Find where the given text appears and provide that cell's center as (X, Y) coordinate. 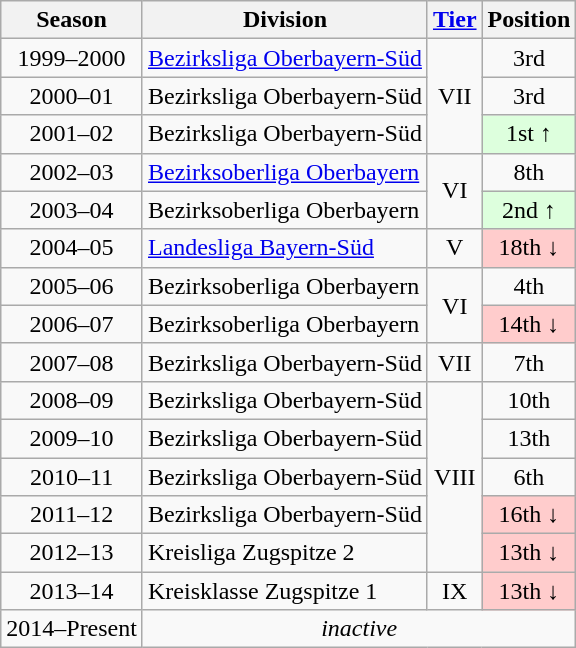
VIII (454, 476)
18th ↓ (529, 248)
IX (454, 591)
8th (529, 172)
Kreisliga Zugspitze 2 (284, 553)
2007–08 (72, 362)
2nd ↑ (529, 210)
2004–05 (72, 248)
Season (72, 20)
2000–01 (72, 96)
1999–2000 (72, 58)
2010–11 (72, 477)
V (454, 248)
14th ↓ (529, 324)
Position (529, 20)
inactive (358, 629)
4th (529, 286)
6th (529, 477)
2006–07 (72, 324)
7th (529, 362)
Landesliga Bayern-Süd (284, 248)
2003–04 (72, 210)
2002–03 (72, 172)
16th ↓ (529, 515)
2001–02 (72, 134)
10th (529, 400)
Division (284, 20)
2011–12 (72, 515)
Tier (454, 20)
2014–Present (72, 629)
2005–06 (72, 286)
1st ↑ (529, 134)
13th (529, 438)
2013–14 (72, 591)
2008–09 (72, 400)
2012–13 (72, 553)
2009–10 (72, 438)
Kreisklasse Zugspitze 1 (284, 591)
